Provide the (x, y) coordinate of the cell's center where the given text is located.  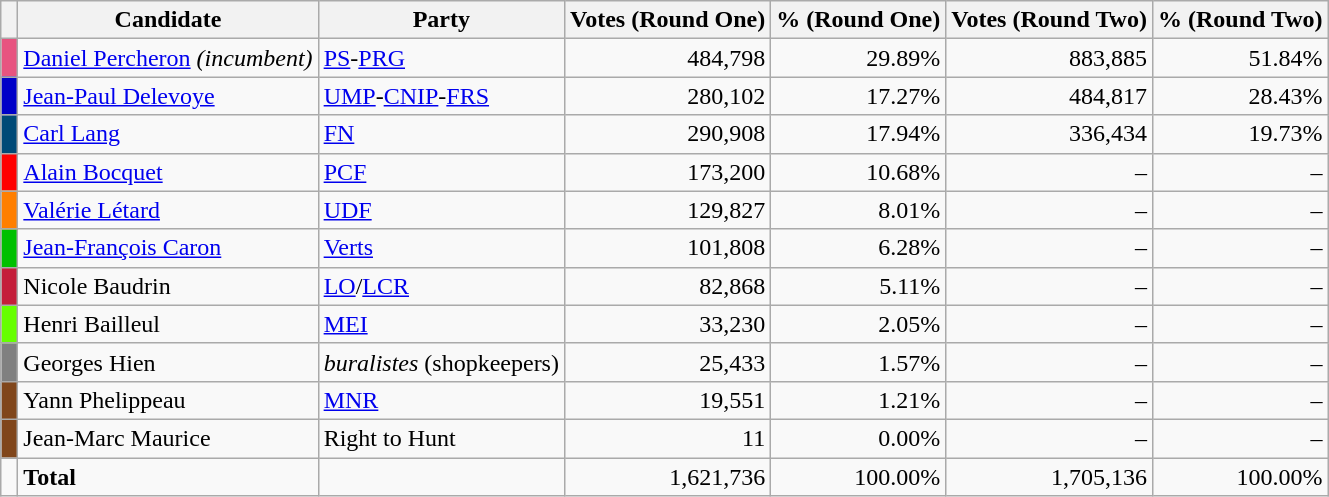
Valérie Létard (168, 210)
29.89% (858, 58)
19,551 (667, 400)
Jean-François Caron (168, 248)
484,817 (1050, 96)
MNR (441, 400)
280,102 (667, 96)
8.01% (858, 210)
10.68% (858, 172)
6.28% (858, 248)
Yann Phelippeau (168, 400)
PCF (441, 172)
Daniel Percheron (incumbent) (168, 58)
% (Round Two) (1240, 20)
Alain Bocquet (168, 172)
Georges Hien (168, 362)
UMP-CNIP-FRS (441, 96)
1.21% (858, 400)
336,434 (1050, 134)
17.27% (858, 96)
173,200 (667, 172)
Jean-Paul Delevoye (168, 96)
82,868 (667, 286)
883,885 (1050, 58)
% (Round One) (858, 20)
Verts (441, 248)
290,908 (667, 134)
1,621,736 (667, 477)
17.94% (858, 134)
2.05% (858, 324)
19.73% (1240, 134)
1.57% (858, 362)
11 (667, 438)
51.84% (1240, 58)
buralistes (shopkeepers) (441, 362)
Henri Bailleul (168, 324)
Party (441, 20)
UDF (441, 210)
Nicole Baudrin (168, 286)
Total (168, 477)
Right to Hunt (441, 438)
LO/LCR (441, 286)
FN (441, 134)
Carl Lang (168, 134)
5.11% (858, 286)
1,705,136 (1050, 477)
0.00% (858, 438)
Votes (Round Two) (1050, 20)
Jean-Marc Maurice (168, 438)
MEI (441, 324)
PS-PRG (441, 58)
28.43% (1240, 96)
25,433 (667, 362)
Candidate (168, 20)
Votes (Round One) (667, 20)
101,808 (667, 248)
33,230 (667, 324)
129,827 (667, 210)
484,798 (667, 58)
